Extract the (X, Y) coordinate from the center of the cell holding the provided text.  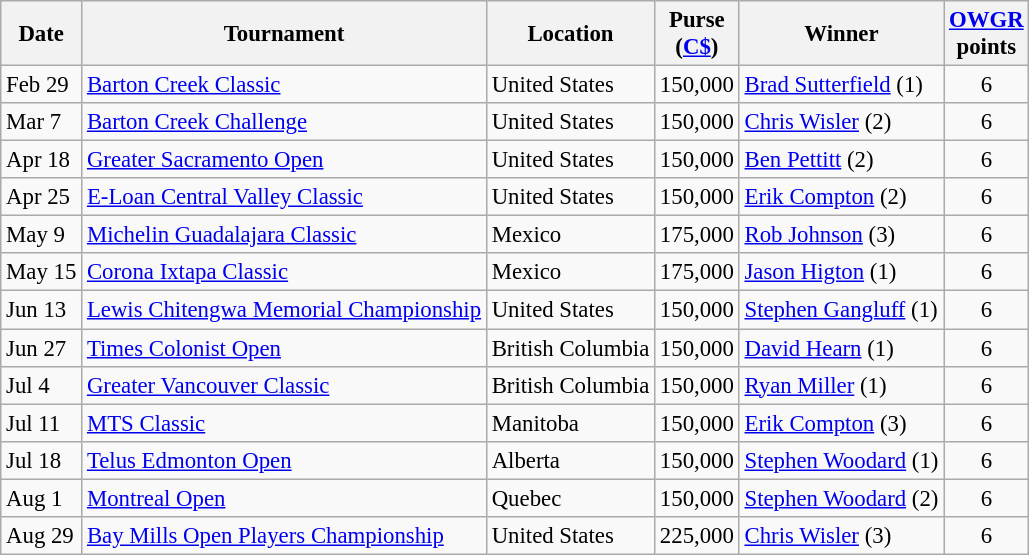
Jun 13 (42, 310)
Alberta (570, 460)
Barton Creek Classic (284, 85)
Apr 25 (42, 197)
Jul 4 (42, 385)
May 15 (42, 273)
Tournament (284, 34)
Chris Wisler (3) (841, 536)
Jul 18 (42, 460)
Montreal Open (284, 498)
Jason Higton (1) (841, 273)
Telus Edmonton Open (284, 460)
Stephen Woodard (1) (841, 460)
Mar 7 (42, 122)
Bay Mills Open Players Championship (284, 536)
Greater Sacramento Open (284, 160)
Rob Johnson (3) (841, 235)
Date (42, 34)
David Hearn (1) (841, 348)
Jun 27 (42, 348)
225,000 (698, 536)
Erik Compton (3) (841, 423)
Feb 29 (42, 85)
Times Colonist Open (284, 348)
OWGRpoints (986, 34)
Chris Wisler (2) (841, 122)
Purse(C$) (698, 34)
Quebec (570, 498)
Greater Vancouver Classic (284, 385)
Aug 29 (42, 536)
Apr 18 (42, 160)
Lewis Chitengwa Memorial Championship (284, 310)
Aug 1 (42, 498)
Ben Pettitt (2) (841, 160)
Erik Compton (2) (841, 197)
Barton Creek Challenge (284, 122)
Jul 11 (42, 423)
May 9 (42, 235)
Location (570, 34)
Ryan Miller (1) (841, 385)
Manitoba (570, 423)
Stephen Gangluff (1) (841, 310)
MTS Classic (284, 423)
Brad Sutterfield (1) (841, 85)
Stephen Woodard (2) (841, 498)
Michelin Guadalajara Classic (284, 235)
Winner (841, 34)
Corona Ixtapa Classic (284, 273)
E-Loan Central Valley Classic (284, 197)
